Determine the (x, y) coordinate at the center of the cell enclosing the given text.  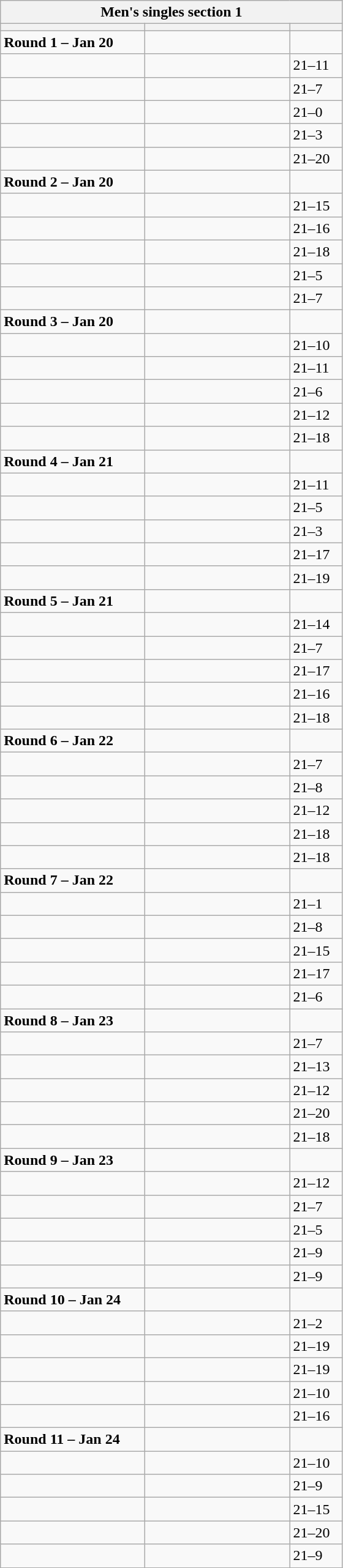
Round 8 – Jan 23 (73, 1020)
Round 11 – Jan 24 (73, 1440)
Round 2 – Jan 20 (73, 182)
Men's singles section 1 (171, 12)
Round 9 – Jan 23 (73, 1160)
Round 10 – Jan 24 (73, 1299)
21–1 (316, 904)
21–2 (316, 1323)
Round 1 – Jan 20 (73, 42)
Round 5 – Jan 21 (73, 601)
21–14 (316, 624)
Round 6 – Jan 22 (73, 741)
21–13 (316, 1067)
Round 4 – Jan 21 (73, 461)
21–0 (316, 112)
Round 3 – Jan 20 (73, 322)
Round 7 – Jan 22 (73, 880)
